Search for the cell housing the specified text and yield its [X, Y] center coordinate. 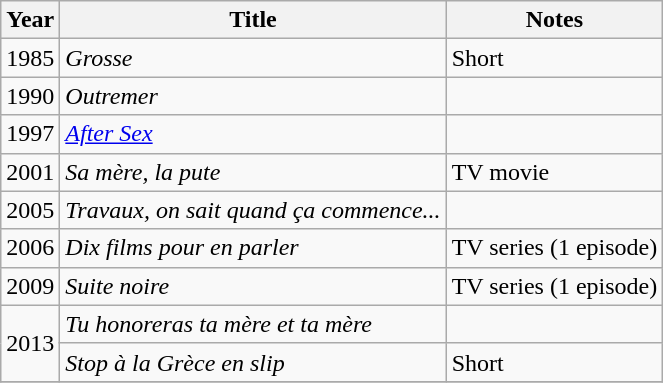
Notes [554, 20]
1990 [30, 96]
2006 [30, 248]
Suite noire [253, 286]
After Sex [253, 134]
Tu honoreras ta mère et ta mère [253, 324]
2009 [30, 286]
Travaux, on sait quand ça commence... [253, 210]
Year [30, 20]
2001 [30, 172]
TV movie [554, 172]
1985 [30, 58]
Sa mère, la pute [253, 172]
Stop à la Grèce en slip [253, 362]
2013 [30, 343]
Title [253, 20]
Outremer [253, 96]
2005 [30, 210]
Grosse [253, 58]
1997 [30, 134]
Dix films pour en parler [253, 248]
